For the text-containing cell, return its midpoint in (X, Y) coordinate format. 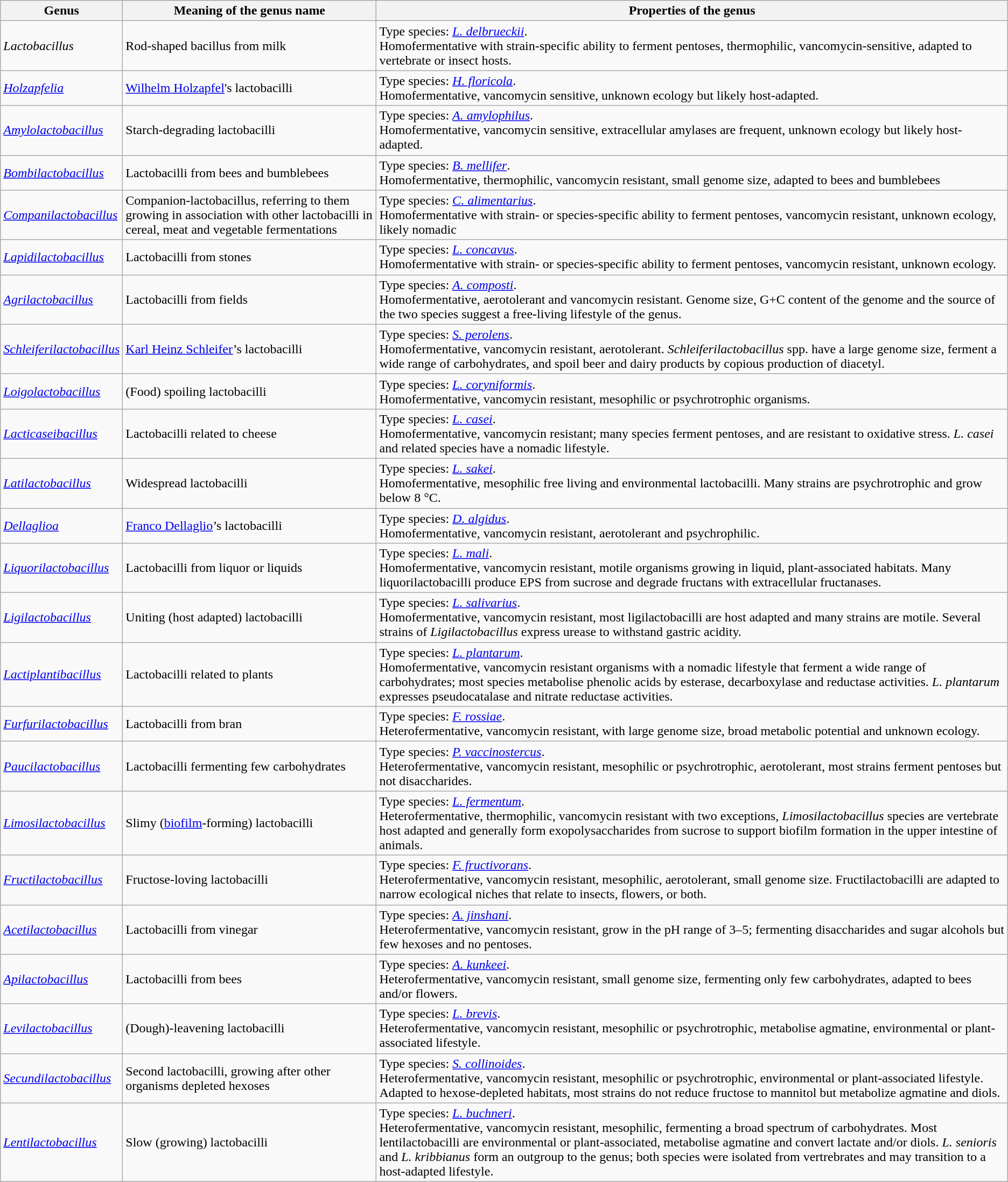
Fructilactobacillus (61, 880)
Slow (growing) lactobacilli (250, 1142)
Secundilactobacillus (61, 1078)
Lacticaseibacillus (61, 433)
Levilactobacillus (61, 1029)
Apilactobacillus (61, 979)
Second lactobacilli, growing after other organisms depleted hexoses (250, 1078)
Lactobacillus (61, 46)
Loigolactobacillus (61, 391)
Type species: L. concavus.Homofermentative with strain- or species-specific ability to ferment pentoses, vancomycin resistant, unknown ecology. (692, 257)
Starch-degrading lactobacilli (250, 130)
Ligilactobacillus (61, 618)
Lapidilactobacillus (61, 257)
Lactobacilli from stones (250, 257)
Limosilactobacillus (61, 823)
Lactobacilli related to cheese (250, 433)
Rod-shaped bacillus from milk (250, 46)
Slimy (biofilm-forming) lactobacilli (250, 823)
Lactobacilli from vinegar (250, 929)
Type species: H. floricola.Homofermentative, vancomycin sensitive, unknown ecology but likely host-adapted. (692, 88)
Amylolactobacillus (61, 130)
Widespread lactobacilli (250, 483)
Fructose-loving lactobacilli (250, 880)
Type species: D. algidus.Homofermentative, vancomycin resistant, aerotolerant and psychrophilic. (692, 526)
Uniting (host adapted) lactobacilli (250, 618)
(Dough)-leavening lactobacilli (250, 1029)
Lactobacilli from bees and bumblebees (250, 172)
Type species: B. mellifer.Homofermentative, thermophilic, vancomycin resistant, small genome size, adapted to bees and bumblebees (692, 172)
Type species: L. coryniformis.Homofermentative, vancomycin resistant, mesophilic or psychrotrophic organisms. (692, 391)
Lentilactobacillus (61, 1142)
Acetilactobacillus (61, 929)
Genus (61, 11)
Dellaglioa (61, 526)
Lactobacilli from liquor or liquids (250, 568)
Karl Heinz Schleifer’s lactobacilli (250, 349)
Lactobacilli from bees (250, 979)
Type species: L. sakei.Homofermentative, mesophilic free living and environmental lactobacilli. Many strains are psychrotrophic and grow below 8 °C. (692, 483)
Furfurilactobacillus (61, 724)
Lactobacilli from fields (250, 299)
Meaning of the genus name (250, 11)
Paucilactobacillus (61, 766)
Lactiplantibacillus (61, 674)
Type species: F. rossiae.Heterofermentative, vancomycin resistant, with large genome size, broad metabolic potential and unknown ecology. (692, 724)
Schleiferilactobacillus (61, 349)
Agrilactobacillus (61, 299)
Liquorilactobacillus (61, 568)
Lactobacilli fermenting few carbohydrates (250, 766)
Franco Dellaglio’s lactobacilli (250, 526)
Lactobacilli from bran (250, 724)
Type species: A. amylophilus.Homofermentative, vancomycin sensitive, extracellular amylases are frequent, unknown ecology but likely host-adapted. (692, 130)
Wilhelm Holzapfel's lactobacilli (250, 88)
Properties of the genus (692, 11)
Bombilactobacillus (61, 172)
Holzapfelia (61, 88)
Latilactobacillus (61, 483)
Lactobacilli related to plants (250, 674)
Companilactobacillus (61, 215)
(Food) spoiling lactobacilli (250, 391)
Companion-lactobacillus, referring to them growing in association with other lactobacilli in cereal, meat and vegetable fermentations (250, 215)
